Determine the [x, y] coordinate at the center of the cell enclosing the given text.  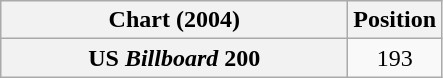
Position [395, 20]
193 [395, 58]
Chart (2004) [174, 20]
US Billboard 200 [174, 58]
